Provide the [X, Y] coordinate of the cell's center where the given text is located.  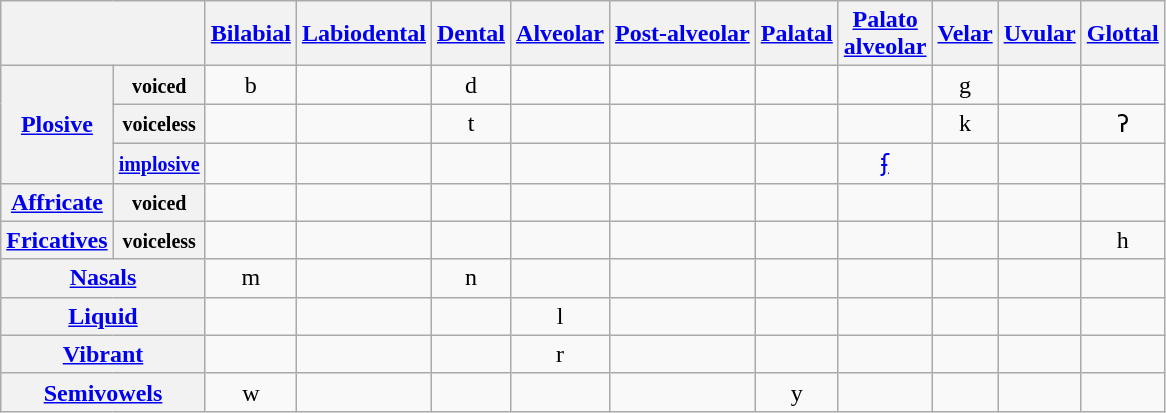
Plosive [57, 124]
w [250, 392]
l [560, 316]
implosive [159, 163]
t [470, 124]
Affricate [57, 202]
Palatal [796, 34]
Uvular [1040, 34]
Semivowels [104, 392]
Alveolar [560, 34]
Post-alveolar [683, 34]
b [250, 85]
k [965, 124]
Vibrant [104, 354]
Palatoalveolar [885, 34]
r [560, 354]
d [470, 85]
Dental [470, 34]
Fricatives [57, 240]
g [965, 85]
h [1122, 240]
Bilabial [250, 34]
ʄ [885, 163]
m [250, 278]
Liquid [104, 316]
n [470, 278]
Labiodental [364, 34]
y [796, 392]
Nasals [104, 278]
Velar [965, 34]
Glottal [1122, 34]
ʔ [1122, 124]
